Locate the cell with the specified text and output its (X, Y) center coordinate. 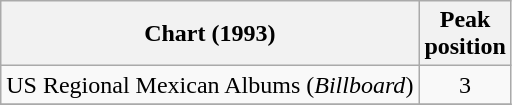
3 (465, 85)
US Regional Mexican Albums (Billboard) (210, 85)
Peakposition (465, 34)
Chart (1993) (210, 34)
